Extract the [x, y] coordinate from the center of the cell holding the provided text.  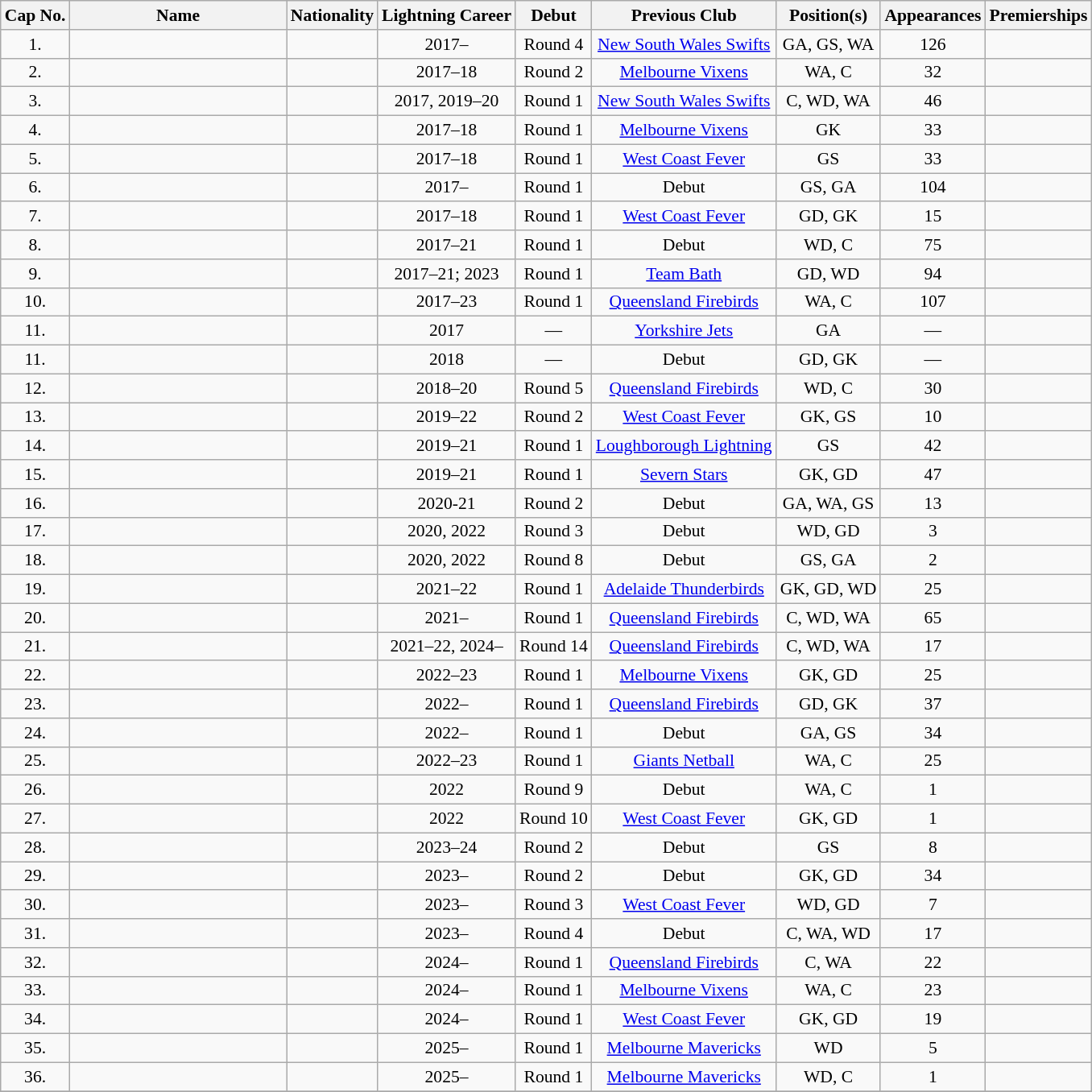
8. [35, 245]
19. [35, 589]
1. [35, 44]
Round 5 [554, 388]
16. [35, 503]
22 [933, 962]
27. [35, 819]
2017–21 [446, 245]
31. [35, 933]
Nationality [332, 15]
23. [35, 704]
2018 [446, 360]
2017, 2019–20 [446, 101]
Round 8 [554, 560]
2021–22 [446, 589]
15. [35, 474]
2020-21 [446, 503]
GK, GD, WD [829, 589]
30. [35, 905]
2 [933, 560]
GA [829, 331]
WD [829, 1049]
30 [933, 388]
Cap No. [35, 15]
65 [933, 618]
10 [933, 417]
GD, WD [829, 274]
C, WA, WD [829, 933]
24. [35, 733]
9. [35, 274]
8 [933, 847]
36. [35, 1077]
2018–20 [446, 388]
GA, GS, WA [829, 44]
29. [35, 876]
23 [933, 991]
19 [933, 1020]
10. [35, 302]
107 [933, 302]
2021– [446, 618]
13. [35, 417]
22. [35, 676]
34. [35, 1020]
Yorkshire Jets [685, 331]
C, WA [829, 962]
37 [933, 704]
94 [933, 274]
Name [177, 15]
7 [933, 905]
18. [35, 560]
Lightning Career [446, 15]
42 [933, 446]
GA, GS [829, 733]
35. [35, 1049]
5. [35, 159]
17. [35, 532]
13 [933, 503]
Round 9 [554, 790]
Appearances [933, 15]
3 [933, 532]
4. [35, 130]
Premierships [1038, 15]
28. [35, 847]
32 [933, 72]
21. [35, 647]
15 [933, 217]
Round 10 [554, 819]
3. [35, 101]
Severn Stars [685, 474]
5 [933, 1049]
126 [933, 44]
Adelaide Thunderbirds [685, 589]
47 [933, 474]
Position(s) [829, 15]
26. [35, 790]
GK, GS [829, 417]
75 [933, 245]
32. [35, 962]
20. [35, 618]
2023–24 [446, 847]
2017 [446, 331]
6. [35, 188]
2021–22, 2024– [446, 647]
Team Bath [685, 274]
Giants Netball [685, 761]
2017–23 [446, 302]
GA, WA, GS [829, 503]
2019–22 [446, 417]
46 [933, 101]
Previous Club [685, 15]
Loughborough Lightning [685, 446]
2. [35, 72]
Round 14 [554, 647]
GK [829, 130]
12. [35, 388]
25. [35, 761]
33. [35, 991]
2017–21; 2023 [446, 274]
14. [35, 446]
7. [35, 217]
104 [933, 188]
